Return the (x, y) coordinate for the center point of the cell that contains the specified text.  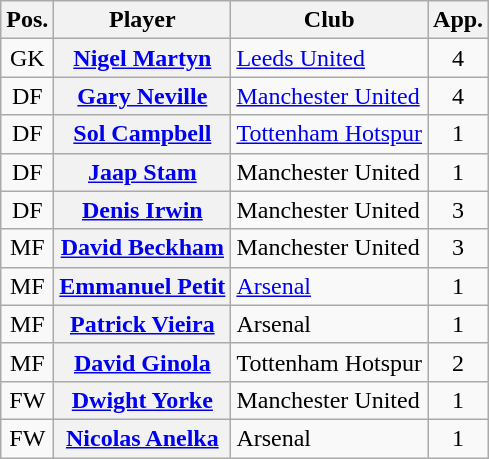
Emmanuel Petit (142, 286)
Sol Campbell (142, 134)
Jaap Stam (142, 172)
2 (458, 362)
Player (142, 20)
Gary Neville (142, 96)
Dwight Yorke (142, 400)
Denis Irwin (142, 210)
App. (458, 20)
Patrick Vieira (142, 324)
Leeds United (330, 58)
Club (330, 20)
David Ginola (142, 362)
Pos. (28, 20)
David Beckham (142, 248)
GK (28, 58)
Nicolas Anelka (142, 438)
Nigel Martyn (142, 58)
